Return the (x, y) coordinate for the center point of the cell that contains the specified text.  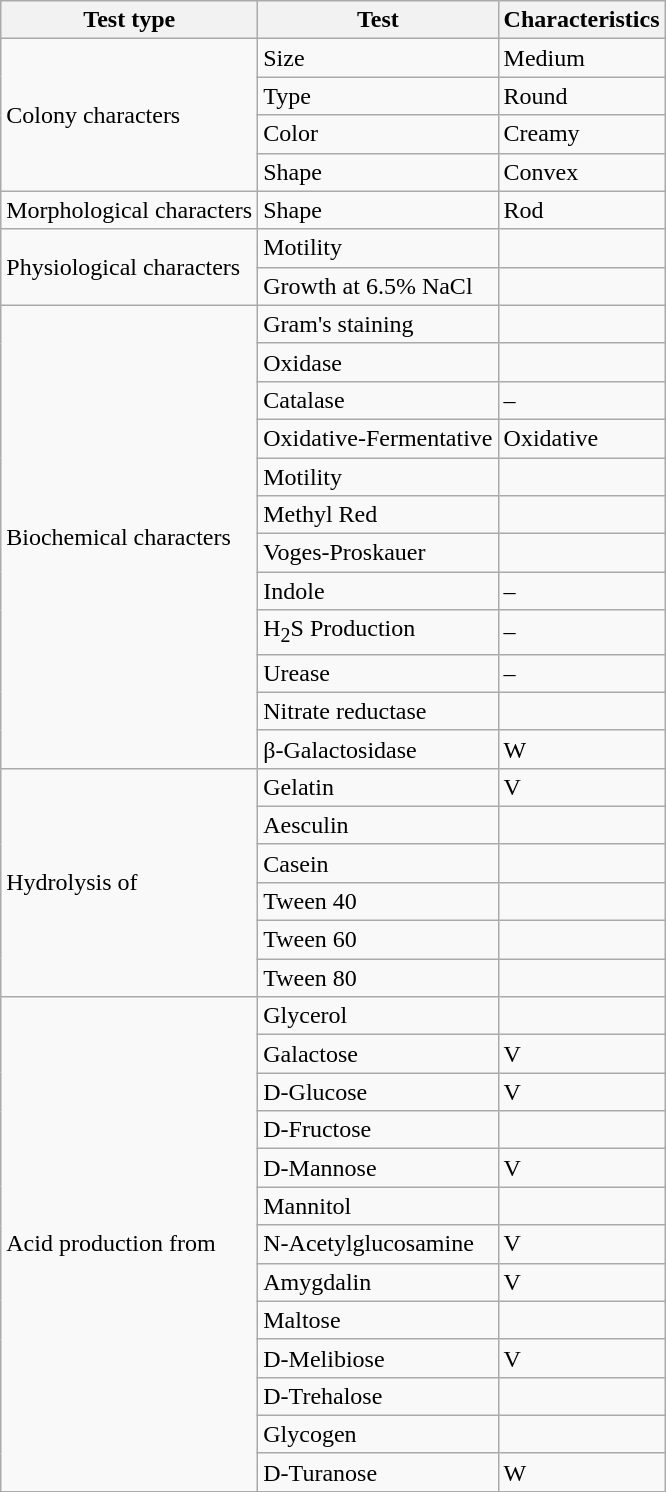
Colony characters (130, 115)
Galactose (378, 1054)
Tween 40 (378, 901)
Size (378, 58)
Medium (582, 58)
Tween 80 (378, 978)
N-Acetylglucosamine (378, 1244)
Gelatin (378, 787)
D-Mannose (378, 1168)
D-Melibiose (378, 1358)
Amygdalin (378, 1282)
Characteristics (582, 20)
Glycerol (378, 1016)
β-Galactosidase (378, 749)
Catalase (378, 400)
Indole (378, 591)
Acid production from (130, 1244)
Convex (582, 172)
D-Turanose (378, 1472)
Color (378, 134)
Oxidative (582, 438)
Physiological characters (130, 267)
Growth at 6.5% NaCl (378, 286)
Morphological characters (130, 210)
D-Glucose (378, 1092)
Aesculin (378, 825)
Urease (378, 673)
Casein (378, 863)
Round (582, 96)
D-Fructose (378, 1130)
H2S Production (378, 632)
Tween 60 (378, 940)
Biochemical characters (130, 536)
Test type (130, 20)
Oxidative-Fermentative (378, 438)
Test (378, 20)
Glycogen (378, 1434)
Rod (582, 210)
Mannitol (378, 1206)
Voges-Proskauer (378, 553)
D-Trehalose (378, 1396)
Hydrolysis of (130, 882)
Gram's staining (378, 324)
Maltose (378, 1320)
Methyl Red (378, 515)
Creamy (582, 134)
Nitrate reductase (378, 711)
Oxidase (378, 362)
Type (378, 96)
